Identify which cell holds the provided text, then report its [X, Y] central coordinate. 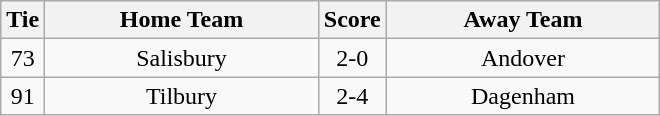
2-4 [352, 96]
73 [23, 58]
Andover [523, 58]
Tie [23, 20]
Home Team [182, 20]
Dagenham [523, 96]
Score [352, 20]
91 [23, 96]
2-0 [352, 58]
Salisbury [182, 58]
Tilbury [182, 96]
Away Team [523, 20]
